For the text-containing cell, return its midpoint in [X, Y] coordinate format. 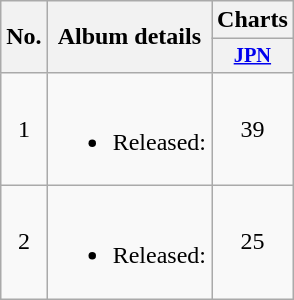
Album details [129, 37]
2 [24, 242]
1 [24, 128]
Charts [253, 20]
No. [24, 37]
39 [253, 128]
25 [253, 242]
JPN [253, 56]
